Locate the cell with the specified text and output its (X, Y) center coordinate. 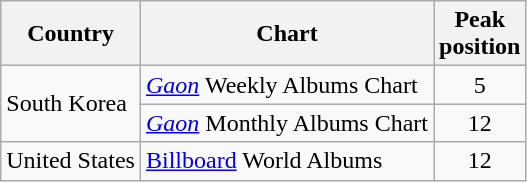
Peakposition (480, 34)
United States (71, 161)
Chart (286, 34)
Country (71, 34)
South Korea (71, 104)
5 (480, 85)
Billboard World Albums (286, 161)
Gaon Monthly Albums Chart (286, 123)
Gaon Weekly Albums Chart (286, 85)
